From the cell containing the given text, extract its center point as (X, Y) coordinate. 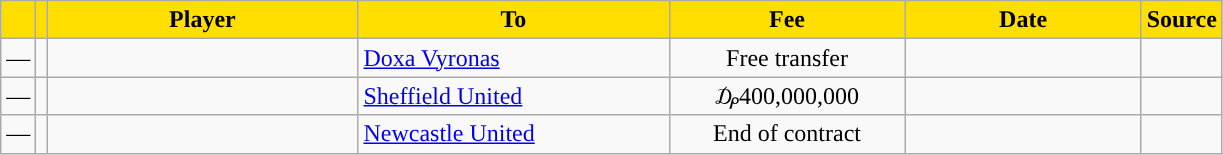
Newcastle United (514, 134)
Doxa Vyronas (514, 58)
Source (1182, 20)
Sheffield United (514, 96)
Fee (787, 20)
₯400,000,000 (787, 96)
Player (202, 20)
End of contract (787, 134)
Date (1023, 20)
To (514, 20)
Free transfer (787, 58)
